Identify which cell holds the provided text, then report its [x, y] central coordinate. 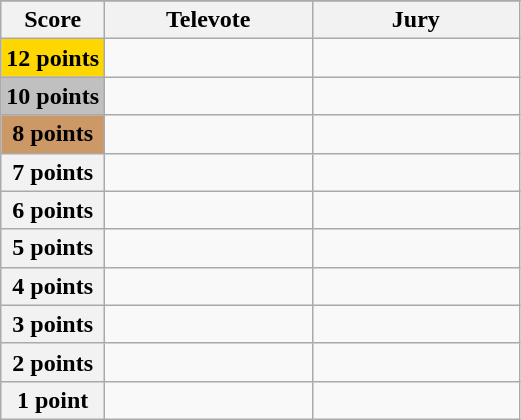
12 points [53, 58]
Score [53, 20]
7 points [53, 172]
10 points [53, 96]
1 point [53, 400]
4 points [53, 286]
Jury [416, 20]
5 points [53, 248]
Televote [209, 20]
2 points [53, 362]
8 points [53, 134]
6 points [53, 210]
3 points [53, 324]
